From the cell containing the given text, extract its center point as (x, y) coordinate. 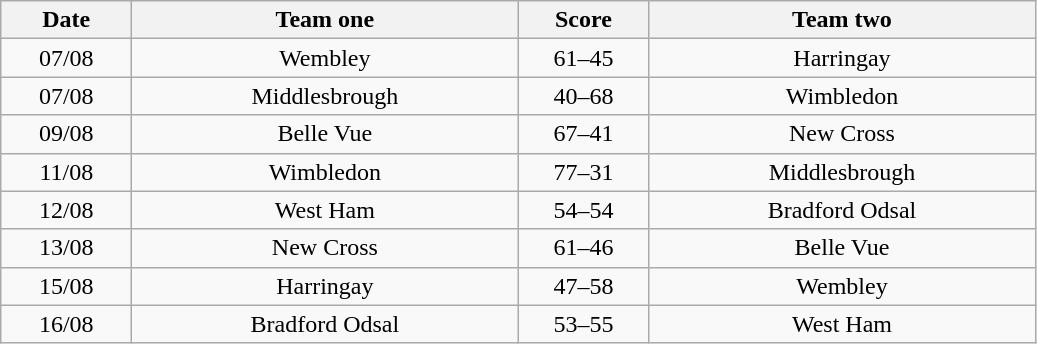
53–55 (584, 324)
40–68 (584, 96)
09/08 (66, 134)
61–46 (584, 248)
54–54 (584, 210)
67–41 (584, 134)
61–45 (584, 58)
Date (66, 20)
12/08 (66, 210)
16/08 (66, 324)
11/08 (66, 172)
77–31 (584, 172)
Team one (325, 20)
Score (584, 20)
15/08 (66, 286)
13/08 (66, 248)
Team two (842, 20)
47–58 (584, 286)
